Scan for the cell matching the given text and deliver its [X, Y] coordinate at center. 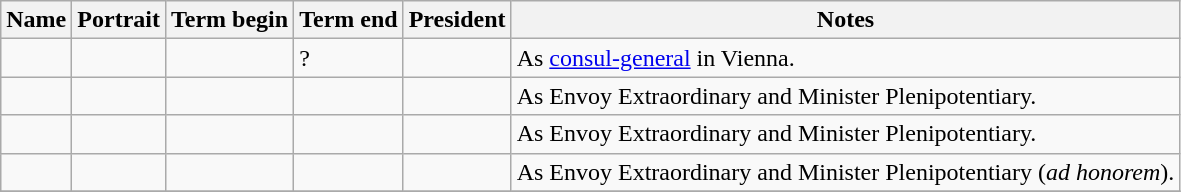
Term end [349, 20]
Notes [846, 20]
President [457, 20]
? [349, 58]
Portrait [119, 20]
As consul-general in Vienna. [846, 58]
Term begin [229, 20]
As Envoy Extraordinary and Minister Plenipotentiary (ad honorem). [846, 172]
Name [36, 20]
